Find where the given text appears and provide that cell's center as (X, Y) coordinate. 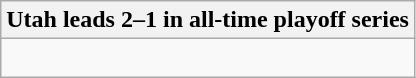
Utah leads 2–1 in all-time playoff series (208, 20)
